Provide the [x, y] coordinate of the cell's center where the given text is located.  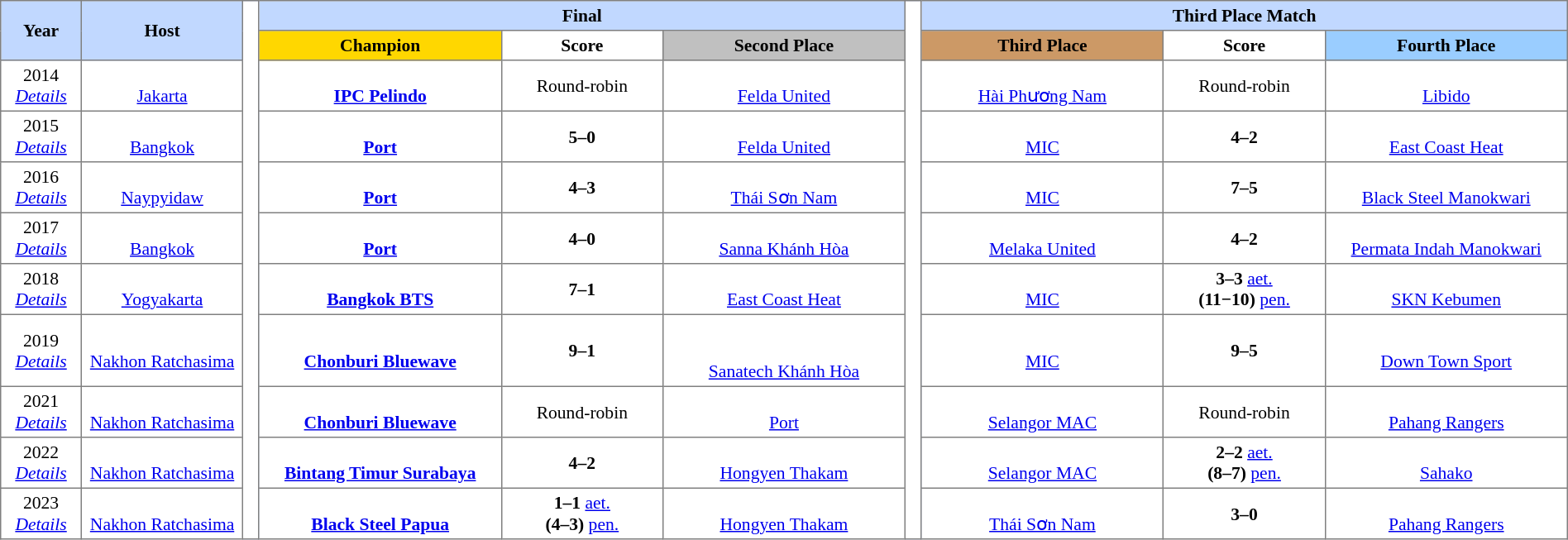
Sanna Khánh Hòa [784, 238]
2–2 aet. (8–7) pen. [1244, 463]
2016Details [41, 188]
Fourth Place [1446, 45]
2022Details [41, 463]
Black Steel Papua [380, 514]
Third Place [1042, 45]
Black Steel Manokwari [1446, 188]
Final [582, 16]
Down Town Sport [1446, 351]
2021Details [41, 412]
Naypyidaw [162, 188]
5–0 [582, 136]
1–1 aet. (4–3) pen. [582, 514]
3–0 [1244, 514]
Second Place [784, 45]
2014Details [41, 86]
Sanatech Khánh Hòa [784, 351]
9–1 [582, 351]
Third Place Match [1244, 16]
Bangkok BTS [380, 289]
Hài Phương Nam [1042, 86]
Sahako [1446, 463]
Year [41, 31]
Champion [380, 45]
Permata Indah Manokwari [1446, 238]
2018Details [41, 289]
3–3 aet. (11−10) pen. [1244, 289]
Jakarta [162, 86]
7–1 [582, 289]
IPC Pelindo [380, 86]
Bintang Timur Surabaya [380, 463]
4–0 [582, 238]
4–3 [582, 188]
Melaka United [1042, 238]
2019Details [41, 351]
2017Details [41, 238]
SKN Kebumen [1446, 289]
7–5 [1244, 188]
2023Details [41, 514]
9–5 [1244, 351]
Host [162, 31]
2015Details [41, 136]
Libido [1446, 86]
Yogyakarta [162, 289]
